Find where the given text appears and provide that cell's center as (x, y) coordinate. 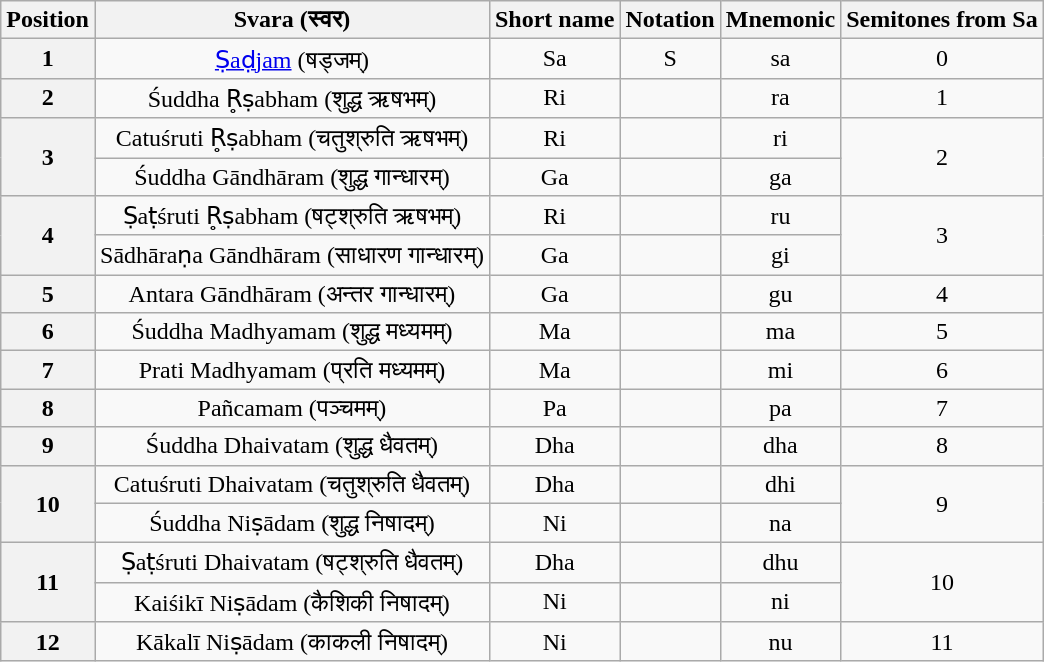
Catuśruti R̥ṣabham (चतुश्रुति ऋषभम्) (292, 138)
pa (780, 408)
Short name (554, 20)
12 (48, 642)
0 (942, 59)
Semitones from Sa (942, 20)
dhi (780, 484)
Antara Gāndhāram (अन्तर गान्धारम्) (292, 294)
Kākalī Niṣādam (काकली निषादम्) (292, 642)
Ṣaḍjam (षड्जम्) (292, 59)
Notation (670, 20)
mi (780, 370)
ga (780, 177)
Ṣaṭśruti R̥ṣabham (षट्श्रुति ऋषभम्) (292, 216)
Śuddha Niṣādam (शुद्ध निषादम्) (292, 523)
dha (780, 446)
Śuddha Madhyamam (शुद्ध मध्यमम्) (292, 332)
na (780, 523)
Śuddha R̥ṣabham (शुद्ध ऋषभम्) (292, 98)
gu (780, 294)
Kaiśikī Niṣādam (कैशिकी निषादम्) (292, 602)
Svara (स्वर) (292, 20)
Pa (554, 408)
S (670, 59)
ni (780, 602)
Śuddha Gāndhāram (शुद्ध गान्धारम्) (292, 177)
Ṣaṭśruti Dhaivatam (षट्श्रुति धैवतम्) (292, 563)
Pañcamam (पञ्चमम्) (292, 408)
Mnemonic (780, 20)
Sa (554, 59)
ri (780, 138)
ru (780, 216)
sa (780, 59)
ra (780, 98)
Śuddha Dhaivatam (शुद्ध धैवतम्) (292, 446)
Prati Madhyamam (प्रति मध्यमम्) (292, 370)
nu (780, 642)
dhu (780, 563)
ma (780, 332)
gi (780, 255)
Sādhāraṇa Gāndhāram (साधारण गान्धारम्) (292, 255)
Position (48, 20)
Catuśruti Dhaivatam (चतुश्रुति धैवतम्) (292, 484)
